Return (X, Y) of the center of cell containing provided text 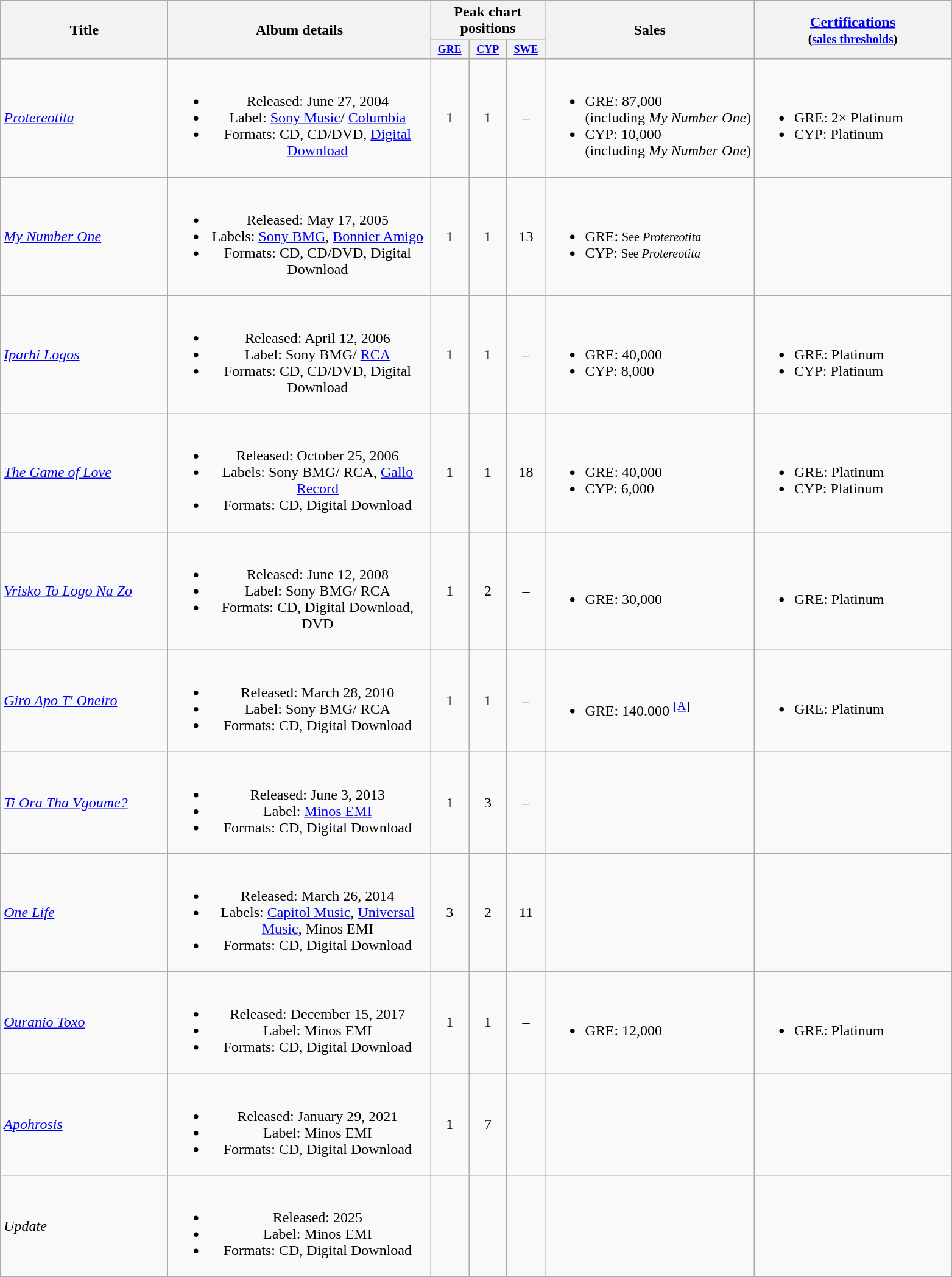
13 (526, 236)
SWE (526, 50)
Released: May 17, 2005Labels: Sony BMG, Bonnier AmigoFormats: CD, CD/DVD, Digital Download (300, 236)
Released: June 3, 2013Label: Minos EMIFormats: CD, Digital Download (300, 803)
GRE: 12,000 (650, 1022)
Certifications(sales thresholds) (853, 30)
GRE: 30,000 (650, 591)
GRE: 40,000CYP: 8,000 (650, 354)
7 (488, 1124)
Vrisko To Logo Na Zo (84, 591)
Released: June 27, 2004Label: Sony Music/ ColumbiaFormats: CD, CD/DVD, Digital Download (300, 118)
Iparhi Logos (84, 354)
Protereotita (84, 118)
Apohrosis (84, 1124)
11 (526, 912)
Released: January 29, 2021Label: Minos EMIFormats: CD, Digital Download (300, 1124)
Released: March 28, 2010Label: Sony BMG/ RCAFormats: CD, Digital Download (300, 700)
Ti Ora Tha Vgoume? (84, 803)
Released: March 26, 2014Labels: Capitol Music, Universal Music, Minos EMIFormats: CD, Digital Download (300, 912)
CYP (488, 50)
Album details (300, 30)
Released: June 12, 2008Label: Sony BMG/ RCAFormats: CD, Digital Download, DVD (300, 591)
GRE: See ProtereotitaCYP: See Protereotita (650, 236)
GRE: 2× PlatinumCYP: Platinum (853, 118)
Giro Apo T' Oneiro (84, 700)
Sales (650, 30)
Released: December 15, 2017Label: Minos EMIFormats: CD, Digital Download (300, 1022)
GRE: 87,000 (including My Number One)CYP: 10,000 (including My Number One) (650, 118)
One Life (84, 912)
Released: October 25, 2006Labels: Sony BMG/ RCA, Gallo RecordFormats: CD, Digital Download (300, 473)
Ouranio Toxo (84, 1022)
18 (526, 473)
Update (84, 1226)
Title (84, 30)
Peak chart positions (488, 21)
My Number One (84, 236)
Released: April 12, 2006Label: Sony BMG/ RCAFormats: CD, CD/DVD, Digital Download (300, 354)
GRE (450, 50)
The Game of Love (84, 473)
GRE: 140.000 [A] (650, 700)
Released: 2025Label: Minos EMIFormats: CD, Digital Download (300, 1226)
GRE: 40,000CYP: 6,000 (650, 473)
